Return (x, y) of the center of cell containing provided text 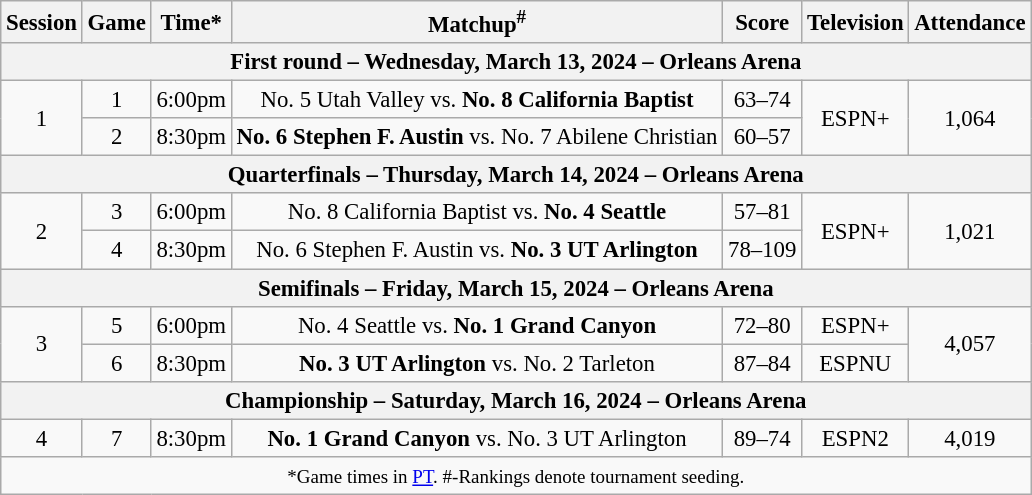
4,019 (970, 438)
Quarterfinals – Thursday, March 14, 2024 – Orleans Arena (516, 175)
63–74 (762, 100)
4,057 (970, 344)
7 (116, 438)
Semifinals – Friday, March 15, 2024 – Orleans Arena (516, 288)
No. 5 Utah Valley vs. No. 8 California Baptist (476, 100)
6 (116, 363)
5 (116, 325)
Session (42, 22)
1,064 (970, 118)
57–81 (762, 213)
No. 1 Grand Canyon vs. No. 3 UT Arlington (476, 438)
No. 3 UT Arlington vs. No. 2 Tarleton (476, 363)
60–57 (762, 137)
Time* (191, 22)
No. 4 Seattle vs. No. 1 Grand Canyon (476, 325)
78–109 (762, 250)
89–74 (762, 438)
72–80 (762, 325)
Score (762, 22)
ESPN2 (856, 438)
ESPNU (856, 363)
Television (856, 22)
1,021 (970, 232)
No. 6 Stephen F. Austin vs. No. 3 UT Arlington (476, 250)
First round – Wednesday, March 13, 2024 – Orleans Arena (516, 62)
87–84 (762, 363)
*Game times in PT. #-Rankings denote tournament seeding. (516, 476)
Attendance (970, 22)
Game (116, 22)
Championship – Saturday, March 16, 2024 – Orleans Arena (516, 400)
No. 8 California Baptist vs. No. 4 Seattle (476, 213)
No. 6 Stephen F. Austin vs. No. 7 Abilene Christian (476, 137)
Matchup# (476, 22)
